Capture the cell that displays the provided text and extract its [X, Y] central coordinate. 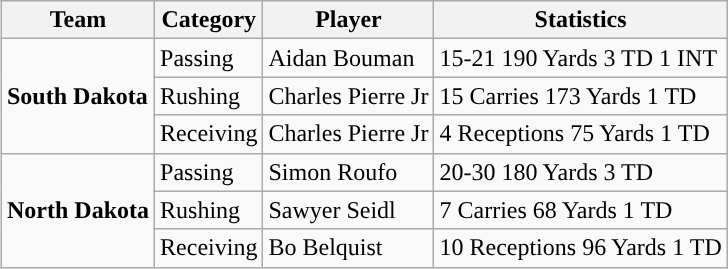
Simon Roufo [348, 172]
4 Receptions 75 Yards 1 TD [580, 134]
Bo Belquist [348, 248]
Aidan Bouman [348, 58]
Team [78, 20]
Sawyer Seidl [348, 210]
20-30 180 Yards 3 TD [580, 172]
7 Carries 68 Yards 1 TD [580, 210]
10 Receptions 96 Yards 1 TD [580, 248]
South Dakota [78, 96]
Statistics [580, 20]
North Dakota [78, 210]
15 Carries 173 Yards 1 TD [580, 96]
Player [348, 20]
Category [209, 20]
15-21 190 Yards 3 TD 1 INT [580, 58]
